Extract the [x, y] coordinate from the center of the cell holding the provided text.  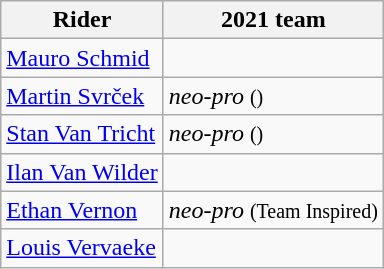
2021 team [273, 20]
Ethan Vernon [82, 210]
Ilan Van Wilder [82, 172]
Mauro Schmid [82, 58]
neo-pro (Team Inspired) [273, 210]
Martin Svrček [82, 96]
Rider [82, 20]
Louis Vervaeke [82, 248]
Stan Van Tricht [82, 134]
